Pinpoint the cell where the given text exists, returning its (x, y) midpoint coordinate. 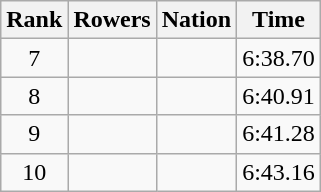
6:40.91 (279, 96)
Rank (34, 20)
6:43.16 (279, 172)
6:38.70 (279, 58)
Time (279, 20)
7 (34, 58)
9 (34, 134)
Rowers (112, 20)
Nation (196, 20)
8 (34, 96)
10 (34, 172)
6:41.28 (279, 134)
